Capture the cell that displays the provided text and extract its [x, y] central coordinate. 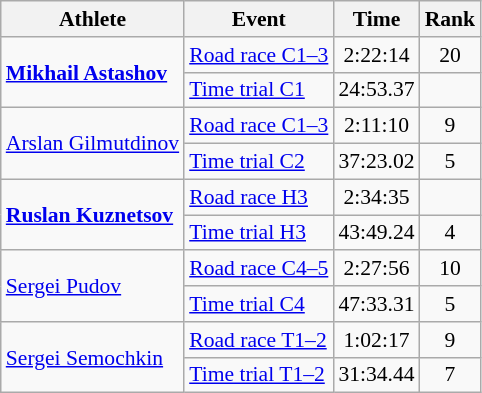
Sergei Semochkin [92, 358]
Time trial T1–2 [258, 375]
Time [376, 19]
Ruslan Kuznetsov [92, 214]
Arslan Gilmutdinov [92, 144]
24:53.37 [376, 90]
2:11:10 [376, 126]
Mikhail Astashov [92, 72]
2:27:56 [376, 269]
37:23.02 [376, 162]
Time trial C2 [258, 162]
20 [450, 55]
Rank [450, 19]
Time trial C4 [258, 304]
4 [450, 233]
Time trial C1 [258, 90]
1:02:17 [376, 340]
Road race T1–2 [258, 340]
Road race H3 [258, 197]
31:34.44 [376, 375]
2:22:14 [376, 55]
Sergei Pudov [92, 286]
Athlete [92, 19]
Time trial H3 [258, 233]
Road race C4–5 [258, 269]
10 [450, 269]
2:34:35 [376, 197]
Event [258, 19]
43:49.24 [376, 233]
47:33.31 [376, 304]
7 [450, 375]
